Find where the given text appears and provide that cell's center as [X, Y] coordinate. 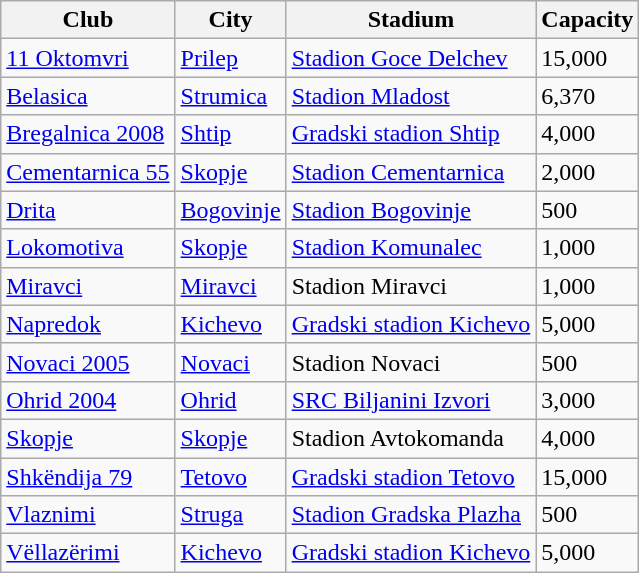
Novaci [230, 362]
Stadion Goce Delchev [411, 58]
Struga [230, 515]
Stadion Gradska Plazha [411, 515]
Gradski stadion Tetovo [411, 477]
Tetovo [230, 477]
Bogovinje [230, 210]
Belasica [88, 96]
Stadion Bogovinje [411, 210]
Stadion Cementarnica [411, 172]
Gradski stadion Shtip [411, 134]
11 Oktomvri [88, 58]
Vlaznimi [88, 515]
6,370 [588, 96]
Lokomotiva [88, 248]
Ohrid [230, 400]
Stadion Miravci [411, 286]
Stadion Avtokomanda [411, 438]
Shtip [230, 134]
Stadion Novaci [411, 362]
Bregalnica 2008 [88, 134]
Napredok [88, 324]
Stadion Komunalec [411, 248]
Capacity [588, 20]
Club [88, 20]
Stadium [411, 20]
Strumica [230, 96]
2,000 [588, 172]
City [230, 20]
Ohrid 2004 [88, 400]
Vëllazërimi [88, 553]
Stadion Mladost [411, 96]
Shkëndija 79 [88, 477]
3,000 [588, 400]
Drita [88, 210]
Prilep [230, 58]
Novaci 2005 [88, 362]
Cementarnica 55 [88, 172]
SRC Biljanini Izvori [411, 400]
